Identify which cell holds the provided text, then report its [x, y] central coordinate. 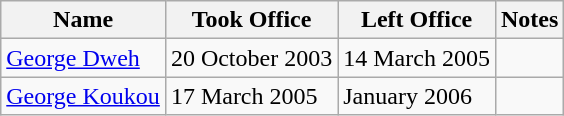
17 March 2005 [251, 96]
George Koukou [84, 96]
Left Office [417, 20]
George Dweh [84, 58]
20 October 2003 [251, 58]
Notes [529, 20]
Took Office [251, 20]
Name [84, 20]
14 March 2005 [417, 58]
January 2006 [417, 96]
